Capture the cell that displays the provided text and extract its (x, y) central coordinate. 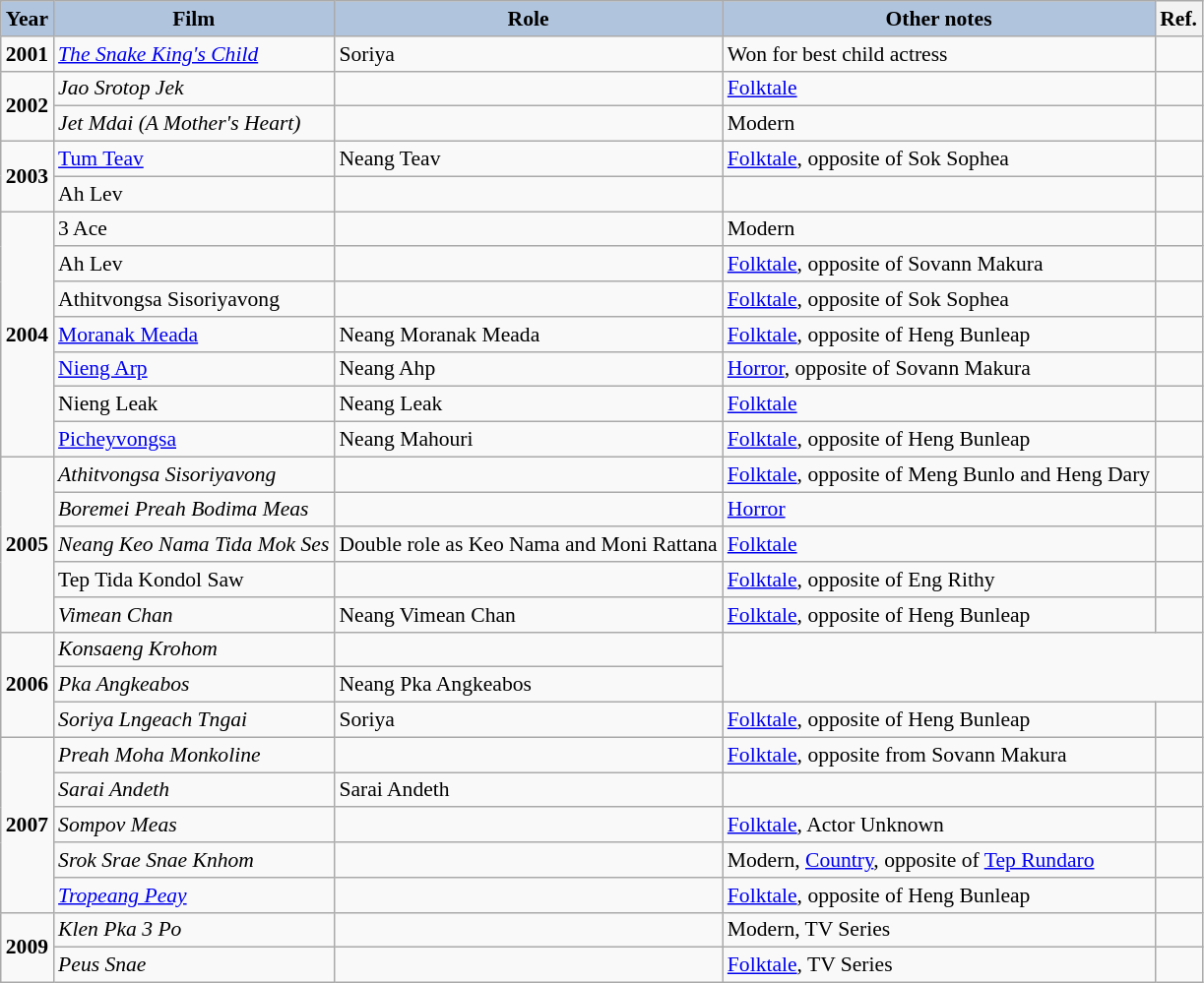
2009 (28, 947)
Modern, TV Series (939, 930)
Horror (939, 510)
2004 (28, 335)
Horror, opposite of Sovann Makura (939, 369)
Tep Tida Kondol Saw (193, 580)
Tum Teav (193, 159)
Role (528, 19)
Neang Pka Angkeabos (528, 685)
Jao Srotop Jek (193, 89)
Jet Mdai (A Mother's Heart) (193, 124)
Neang Leak (528, 404)
2002 (28, 106)
Year (28, 19)
Klen Pka 3 Po (193, 930)
Neang Keo Nama Tida Mok Ses (193, 545)
Folktale, opposite of Eng Rithy (939, 580)
Picheyvongsa (193, 440)
2003 (28, 177)
Tropeang Peay (193, 895)
Double role as Keo Nama and Moni Rattana (528, 545)
Other notes (939, 19)
2001 (28, 54)
Won for best child actress (939, 54)
Folktale, opposite from Sovann Makura (939, 755)
Srok Srae Snae Knhom (193, 860)
Peus Snae (193, 965)
2005 (28, 544)
Film (193, 19)
Neang Ahp (528, 369)
Nieng Leak (193, 404)
Ref. (1178, 19)
2007 (28, 825)
The Snake King's Child (193, 54)
Preah Moha Monkoline (193, 755)
Folktale, opposite of Meng Bunlo and Heng Dary (939, 474)
2006 (28, 685)
Folktale, TV Series (939, 965)
Moranak Meada (193, 335)
Folktale, opposite of Sovann Makura (939, 265)
Boremei Preah Bodima Meas (193, 510)
3 Ace (193, 229)
Neang Vimean Chan (528, 615)
Soriya Lngeach Tngai (193, 720)
Nieng Arp (193, 369)
Konsaeng Krohom (193, 649)
Neang Mahouri (528, 440)
Vimean Chan (193, 615)
Neang Teav (528, 159)
Pka Angkeabos (193, 685)
Sompov Meas (193, 826)
Modern, Country, opposite of Tep Rundaro (939, 860)
Folktale, Actor Unknown (939, 826)
Neang Moranak Meada (528, 335)
